Identify which cell holds the provided text, then report its [X, Y] central coordinate. 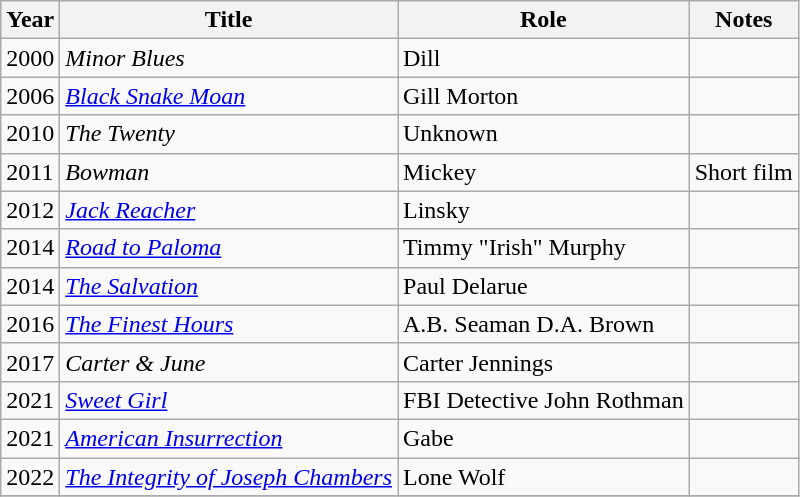
Lone Wolf [544, 477]
Minor Blues [229, 58]
Bowman [229, 172]
Role [544, 20]
Year [30, 20]
The Twenty [229, 134]
2000 [30, 58]
2006 [30, 96]
Timmy "Irish" Murphy [544, 248]
Road to Paloma [229, 248]
The Finest Hours [229, 324]
Carter Jennings [544, 362]
Jack Reacher [229, 210]
Paul Delarue [544, 286]
Title [229, 20]
Short film [744, 172]
2010 [30, 134]
Dill [544, 58]
American Insurrection [229, 438]
2022 [30, 477]
FBI Detective John Rothman [544, 400]
Sweet Girl [229, 400]
Carter & June [229, 362]
2012 [30, 210]
2017 [30, 362]
The Salvation [229, 286]
Mickey [544, 172]
2011 [30, 172]
Gill Morton [544, 96]
Linsky [544, 210]
Notes [744, 20]
Gabe [544, 438]
Unknown [544, 134]
A.B. Seaman D.A. Brown [544, 324]
2016 [30, 324]
Black Snake Moan [229, 96]
The Integrity of Joseph Chambers [229, 477]
